Capture the cell that displays the provided text and extract its (x, y) central coordinate. 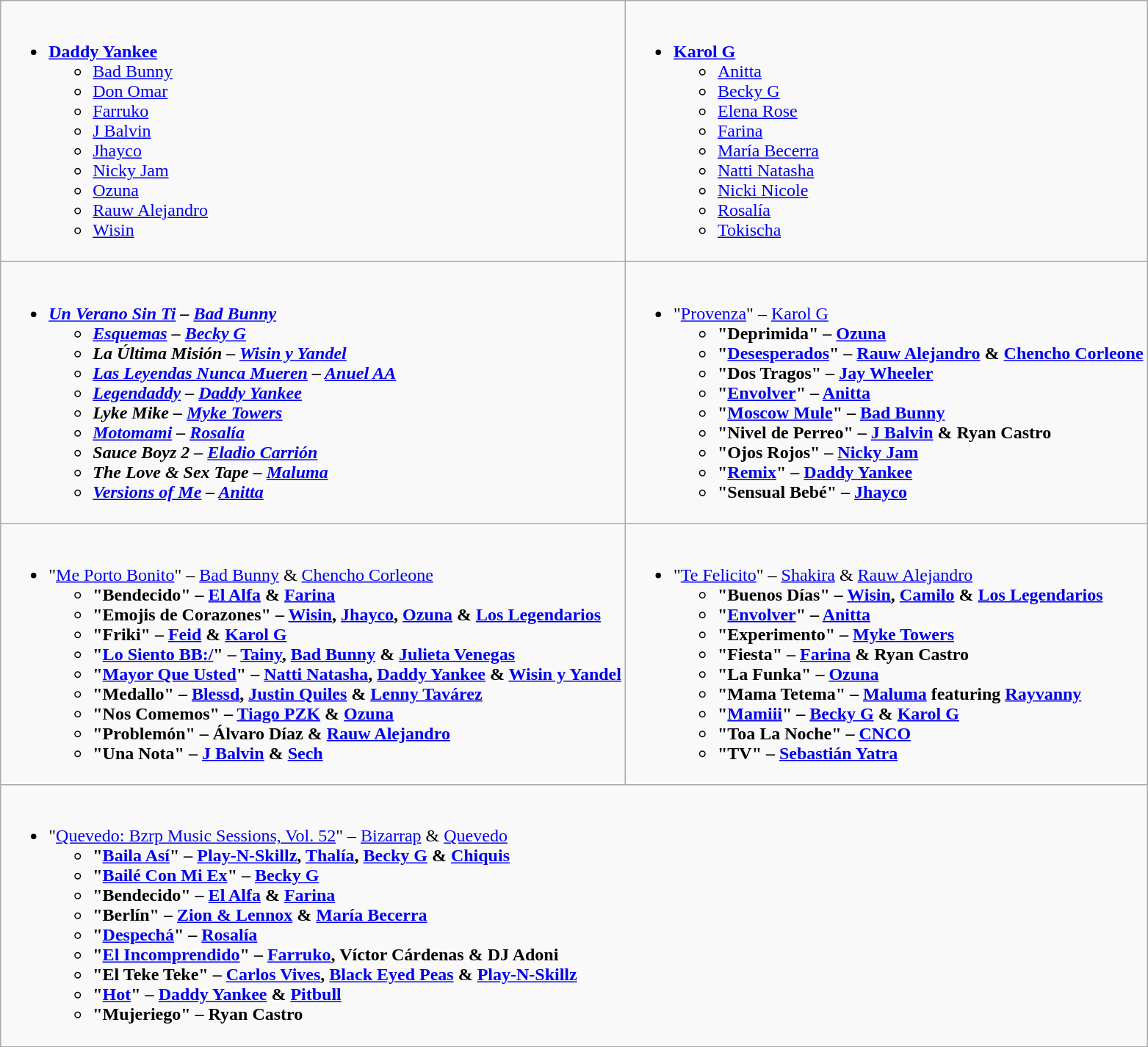
Daddy YankeeBad BunnyDon OmarFarrukoJ BalvinJhaycoNicky JamOzunaRauw AlejandroWisin (313, 131)
Karol GAnittaBecky GElena RoseFarinaMaría BecerraNatti NatashaNicki NicoleRosalíaTokischa (886, 131)
